Return (X, Y) of the center of cell containing provided text 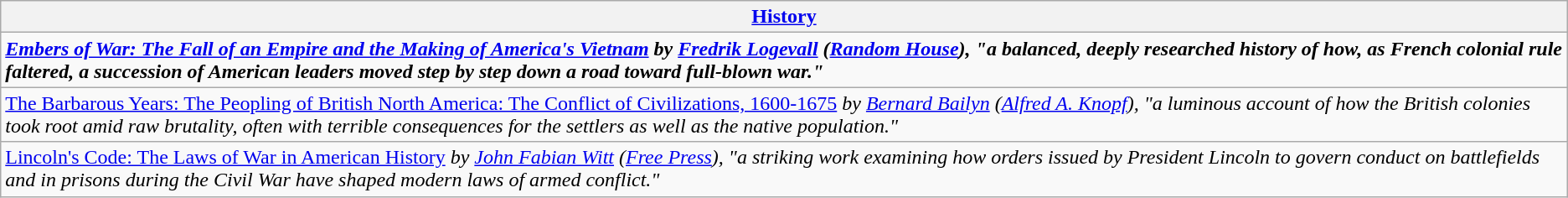
History (784, 17)
